From the cell containing the given text, extract its center point as (X, Y) coordinate. 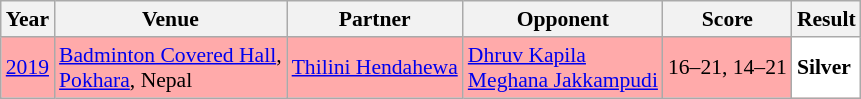
Dhruv Kapila Meghana Jakkampudi (563, 68)
Partner (375, 19)
Venue (170, 19)
Silver (826, 68)
Score (728, 19)
16–21, 14–21 (728, 68)
Badminton Covered Hall,Pokhara, Nepal (170, 68)
Thilini Hendahewa (375, 68)
Result (826, 19)
Year (28, 19)
Opponent (563, 19)
2019 (28, 68)
